Detect which cell encompasses the target text, then output its [X, Y] center coordinate. 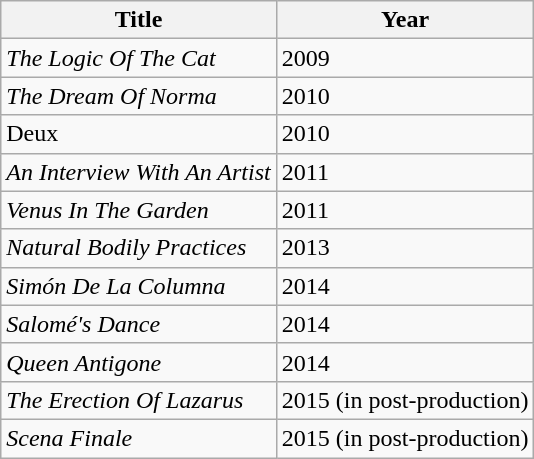
The Erection Of Lazarus [139, 400]
Title [139, 20]
Queen Antigone [139, 362]
Simón De La Columna [139, 286]
Scena Finale [139, 438]
Venus In The Garden [139, 210]
2013 [405, 248]
The Logic Of The Cat [139, 58]
2009 [405, 58]
Deux [139, 134]
An Interview With An Artist [139, 172]
Salomé's Dance [139, 324]
Natural Bodily Practices [139, 248]
Year [405, 20]
The Dream Of Norma [139, 96]
